Extract the (x, y) coordinate from the center of the cell holding the provided text.  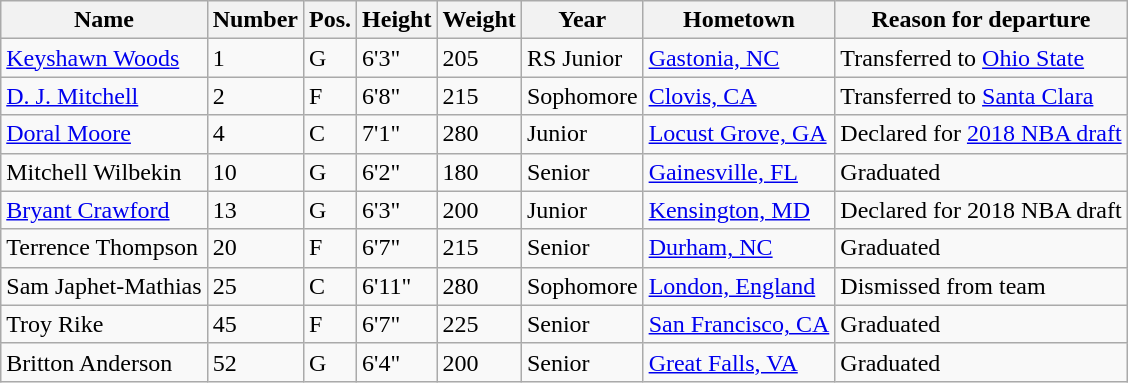
Gainesville, FL (739, 172)
Year (582, 20)
6'4" (397, 362)
20 (255, 248)
Locust Grove, GA (739, 134)
Sam Japhet-Mathias (104, 286)
Bryant Crawford (104, 210)
Transferred to Ohio State (981, 58)
Keyshawn Woods (104, 58)
180 (479, 172)
52 (255, 362)
45 (255, 324)
Gastonia, NC (739, 58)
RS Junior (582, 58)
1 (255, 58)
Dismissed from team (981, 286)
Mitchell Wilbekin (104, 172)
25 (255, 286)
Britton Anderson (104, 362)
6'8" (397, 96)
San Francisco, CA (739, 324)
Number (255, 20)
Doral Moore (104, 134)
Kensington, MD (739, 210)
205 (479, 58)
4 (255, 134)
Clovis, CA (739, 96)
13 (255, 210)
6'11" (397, 286)
Reason for departure (981, 20)
Hometown (739, 20)
Durham, NC (739, 248)
7'1" (397, 134)
Name (104, 20)
Height (397, 20)
6'2" (397, 172)
Weight (479, 20)
2 (255, 96)
Terrence Thompson (104, 248)
London, England (739, 286)
Great Falls, VA (739, 362)
Pos. (330, 20)
225 (479, 324)
Transferred to Santa Clara (981, 96)
Troy Rike (104, 324)
10 (255, 172)
D. J. Mitchell (104, 96)
